Extract the [X, Y] coordinate from the center of the cell holding the provided text.  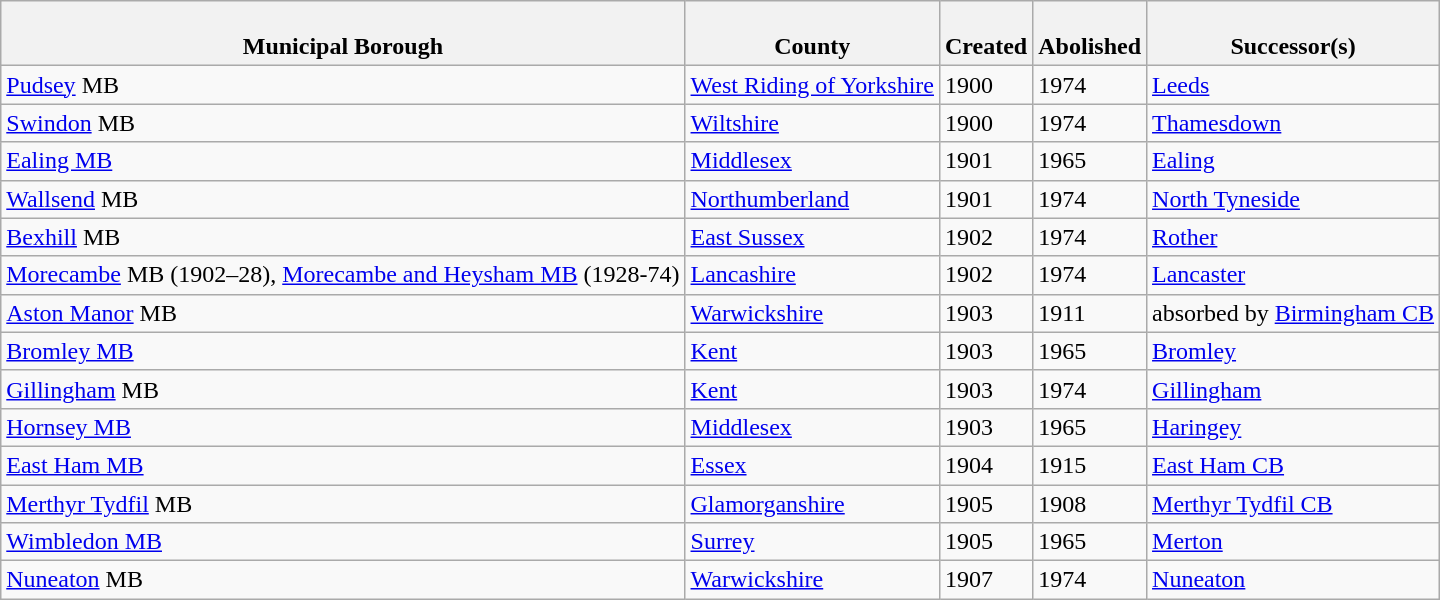
Nuneaton MB [343, 580]
1908 [1090, 503]
Lancaster [1294, 275]
Northumberland [812, 199]
Wiltshire [812, 123]
Lancashire [812, 275]
Hornsey MB [343, 427]
Merthyr Tydfil CB [1294, 503]
Morecambe MB (1902–28), Morecambe and Heysham MB (1928-74) [343, 275]
County [812, 34]
Gillingham [1294, 389]
Wallsend MB [343, 199]
Leeds [1294, 85]
Abolished [1090, 34]
East Ham CB [1294, 465]
Merthyr Tydfil MB [343, 503]
Wimbledon MB [343, 542]
Merton [1294, 542]
Ealing [1294, 161]
East Ham MB [343, 465]
Glamorganshire [812, 503]
Swindon MB [343, 123]
absorbed by Birmingham CB [1294, 313]
Essex [812, 465]
1907 [986, 580]
East Sussex [812, 237]
Bromley [1294, 351]
Bromley MB [343, 351]
Haringey [1294, 427]
Municipal Borough [343, 34]
West Riding of Yorkshire [812, 85]
North Tyneside [1294, 199]
Aston Manor MB [343, 313]
Gillingham MB [343, 389]
Pudsey MB [343, 85]
1915 [1090, 465]
Created [986, 34]
Successor(s) [1294, 34]
Ealing MB [343, 161]
1911 [1090, 313]
1904 [986, 465]
Nuneaton [1294, 580]
Surrey [812, 542]
Rother [1294, 237]
Thamesdown [1294, 123]
Bexhill MB [343, 237]
